Scan for the cell matching the given text and deliver its [X, Y] coordinate at center. 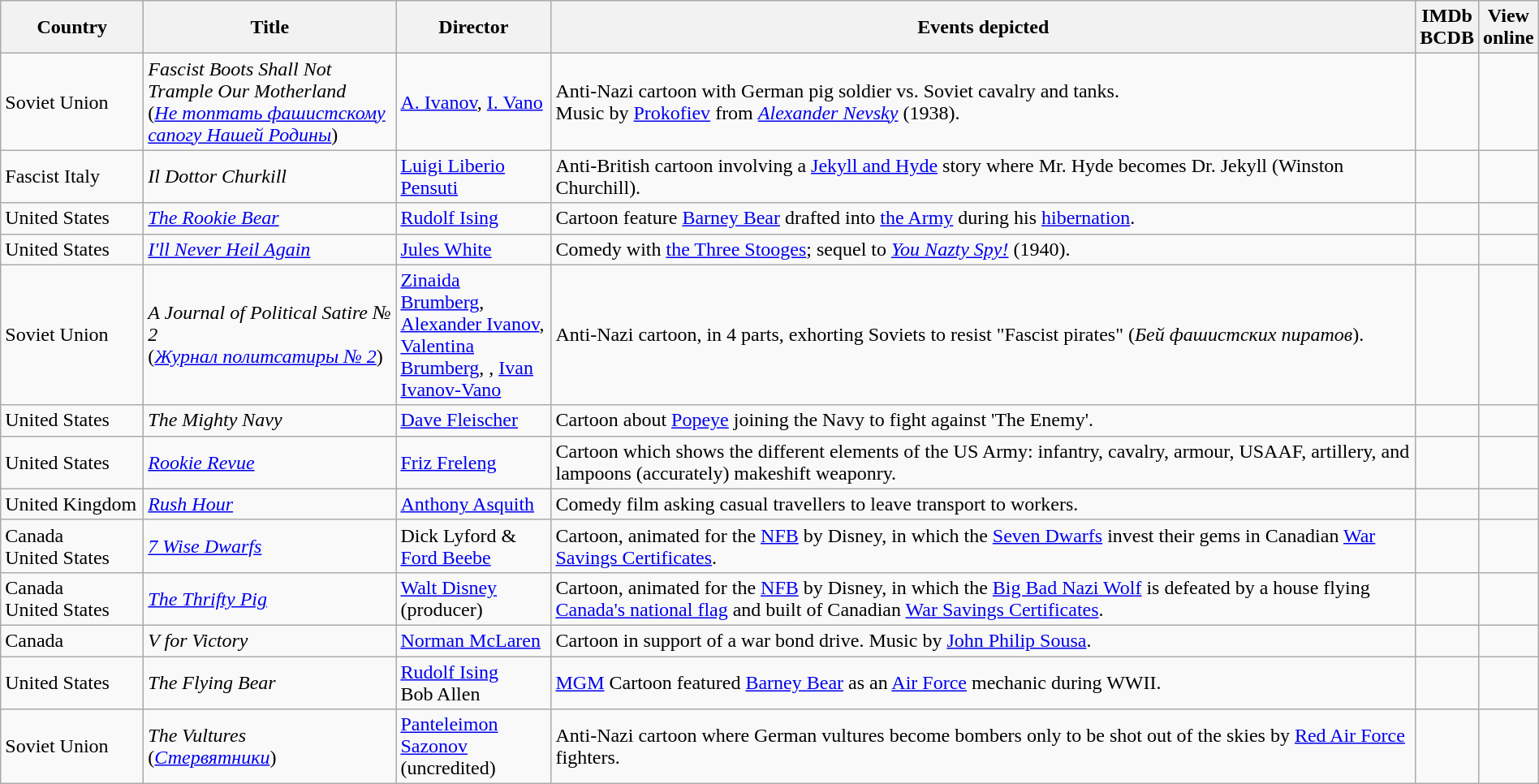
V for Victory [269, 640]
The Thrifty Pig [269, 599]
Canada [72, 640]
Viewonline [1508, 28]
Rookie Revue [269, 463]
The Rookie Bear [269, 218]
Anti-Nazi cartoon with German pig soldier vs. Soviet cavalry and tanks.Music by Prokofiev from Alexander Nevsky (1938). [984, 102]
Anti-British cartoon involving a Jekyll and Hyde story where Mr. Hyde becomes Dr. Jekyll (Winston Churchill). [984, 177]
Norman McLaren [474, 640]
Rush Hour [269, 504]
Luigi Liberio Pensuti [474, 177]
The Vultures(Стервятники) [269, 747]
Country [72, 28]
Dick Lyford & Ford Beebe [474, 545]
Rudolf Ising [474, 218]
Il Dottor Churkill [269, 177]
IMDbBCDB [1447, 28]
Title [269, 28]
Jules White [474, 249]
Cartoon, animated for the NFB by Disney, in which the Seven Dwarfs invest their gems in Canadian War Savings Certificates. [984, 545]
The Mighty Navy [269, 420]
Anti-Nazi cartoon, in 4 parts, exhorting Soviets to resist "Fascist pirates" (Бей фашистских пиратов). [984, 334]
A. Ivanov, I. Vano [474, 102]
Zinaida Brumberg, Alexander Ivanov, Valentina Brumberg, , Ivan Ivanov-Vano [474, 334]
Cartoon in support of a war bond drive. Music by John Philip Sousa. [984, 640]
Walt Disney (producer) [474, 599]
Fascist Boots Shall Not Trample Our Motherland(Не тoптать фашистскому сапогу Нашей Родины) [269, 102]
Director [474, 28]
Anthony Asquith [474, 504]
I'll Never Heil Again [269, 249]
Dave Fleischer [474, 420]
United Kingdom [72, 504]
Cartoon which shows the different elements of the US Army: infantry, cavalry, armour, USAAF, artillery, and lampoons (accurately) makeshift weaponry. [984, 463]
The Flying Bear [269, 682]
Events depicted [984, 28]
Cartoon feature Barney Bear drafted into the Army during his hibernation. [984, 218]
Rudolf IsingBob Allen [474, 682]
A Journal of Political Satire № 2(Журнал политсатиры № 2) [269, 334]
Comedy film asking casual travellers to leave transport to workers. [984, 504]
Panteleimon Sazonov (uncredited) [474, 747]
Fascist Italy [72, 177]
Friz Freleng [474, 463]
MGM Cartoon featured Barney Bear as an Air Force mechanic during WWII. [984, 682]
Comedy with the Three Stooges; sequel to You Nazty Spy! (1940). [984, 249]
Cartoon about Popeye joining the Navy to fight against 'The Enemy'. [984, 420]
7 Wise Dwarfs [269, 545]
Anti-Nazi cartoon where German vultures become bombers only to be shot out of the skies by Red Air Force fighters. [984, 747]
